Identify which cell holds the provided text, then report its [X, Y] central coordinate. 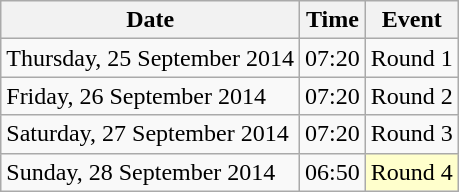
Event [412, 20]
Round 3 [412, 134]
Round 4 [412, 172]
Thursday, 25 September 2014 [150, 58]
Friday, 26 September 2014 [150, 96]
Saturday, 27 September 2014 [150, 134]
Sunday, 28 September 2014 [150, 172]
Time [333, 20]
06:50 [333, 172]
Round 2 [412, 96]
Date [150, 20]
Round 1 [412, 58]
